Search for the cell housing the specified text and yield its [X, Y] center coordinate. 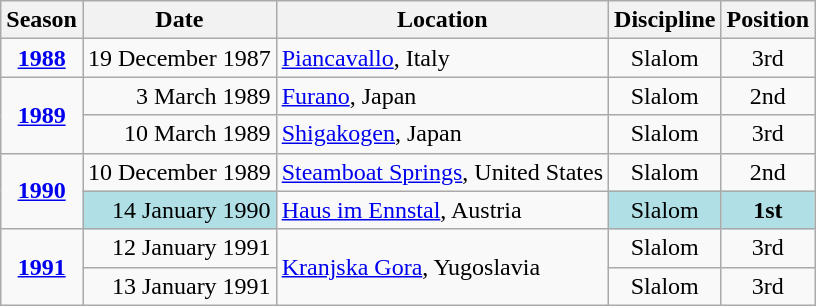
13 January 1991 [179, 286]
10 December 1989 [179, 172]
1st [768, 210]
1989 [42, 115]
Location [442, 20]
Date [179, 20]
14 January 1990 [179, 210]
Steamboat Springs, United States [442, 172]
12 January 1991 [179, 248]
3 March 1989 [179, 96]
1991 [42, 267]
Kranjska Gora, Yugoslavia [442, 267]
Haus im Ennstal, Austria [442, 210]
Shigakogen, Japan [442, 134]
Season [42, 20]
Piancavallo, Italy [442, 58]
Discipline [665, 20]
Position [768, 20]
19 December 1987 [179, 58]
1990 [42, 191]
Furano, Japan [442, 96]
10 March 1989 [179, 134]
1988 [42, 58]
